From the cell containing the given text, extract its center point as [x, y] coordinate. 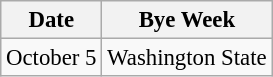
Bye Week [187, 20]
October 5 [52, 58]
Washington State [187, 58]
Date [52, 20]
